Scan for the cell matching the given text and deliver its (x, y) coordinate at center. 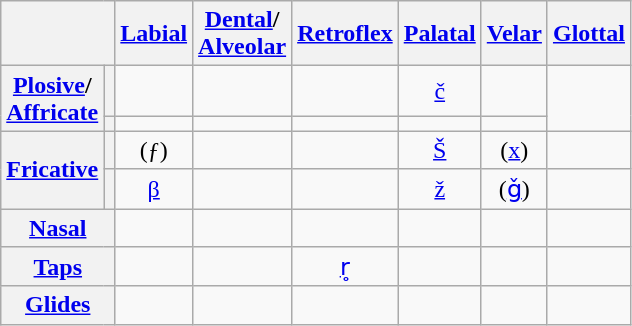
(ƒ) (154, 150)
Velar (514, 34)
(x) (514, 150)
Glottal (588, 34)
Labial (154, 34)
ž (440, 189)
Plosive/Affricate (52, 98)
r̥ (346, 267)
Fricative (52, 170)
Nasal (58, 227)
č (440, 91)
Palatal (440, 34)
β (154, 189)
Glides (58, 305)
Š (440, 150)
(ǧ) (514, 189)
Retroflex (346, 34)
Taps (58, 267)
Dental/Alveolar (242, 34)
